Find where the given text appears and provide that cell's center as (X, Y) coordinate. 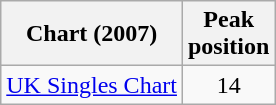
UK Singles Chart (92, 85)
Peakposition (228, 34)
14 (228, 85)
Chart (2007) (92, 34)
